From the cell containing the given text, extract its center point as [X, Y] coordinate. 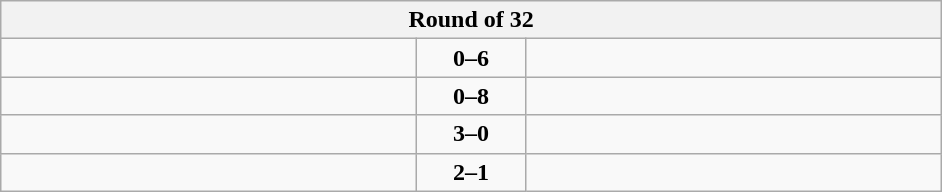
3–0 [472, 134]
0–6 [472, 58]
2–1 [472, 172]
Round of 32 [472, 20]
0–8 [472, 96]
